Identify which cell holds the provided text, then report its (X, Y) central coordinate. 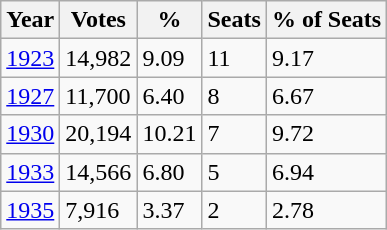
9.72 (326, 134)
7 (234, 134)
9.09 (170, 58)
8 (234, 96)
% of Seats (326, 20)
% (170, 20)
1935 (30, 210)
2 (234, 210)
3.37 (170, 210)
Seats (234, 20)
6.40 (170, 96)
6.67 (326, 96)
1930 (30, 134)
Year (30, 20)
10.21 (170, 134)
Votes (98, 20)
11 (234, 58)
20,194 (98, 134)
7,916 (98, 210)
11,700 (98, 96)
1933 (30, 172)
6.80 (170, 172)
1923 (30, 58)
14,566 (98, 172)
1927 (30, 96)
2.78 (326, 210)
9.17 (326, 58)
14,982 (98, 58)
6.94 (326, 172)
5 (234, 172)
